Return (X, Y) of the center of cell containing provided text 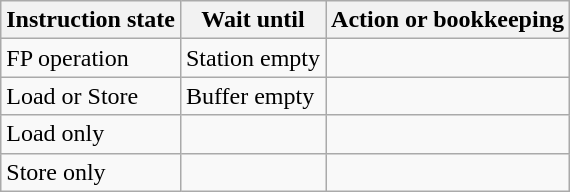
Buffer empty (252, 96)
Store only (91, 172)
Load only (91, 134)
Station empty (252, 58)
FP operation (91, 58)
Action or bookkeeping (448, 20)
Instruction state (91, 20)
Wait until (252, 20)
Load or Store (91, 96)
